Locate the cell with the specified text and output its (x, y) center coordinate. 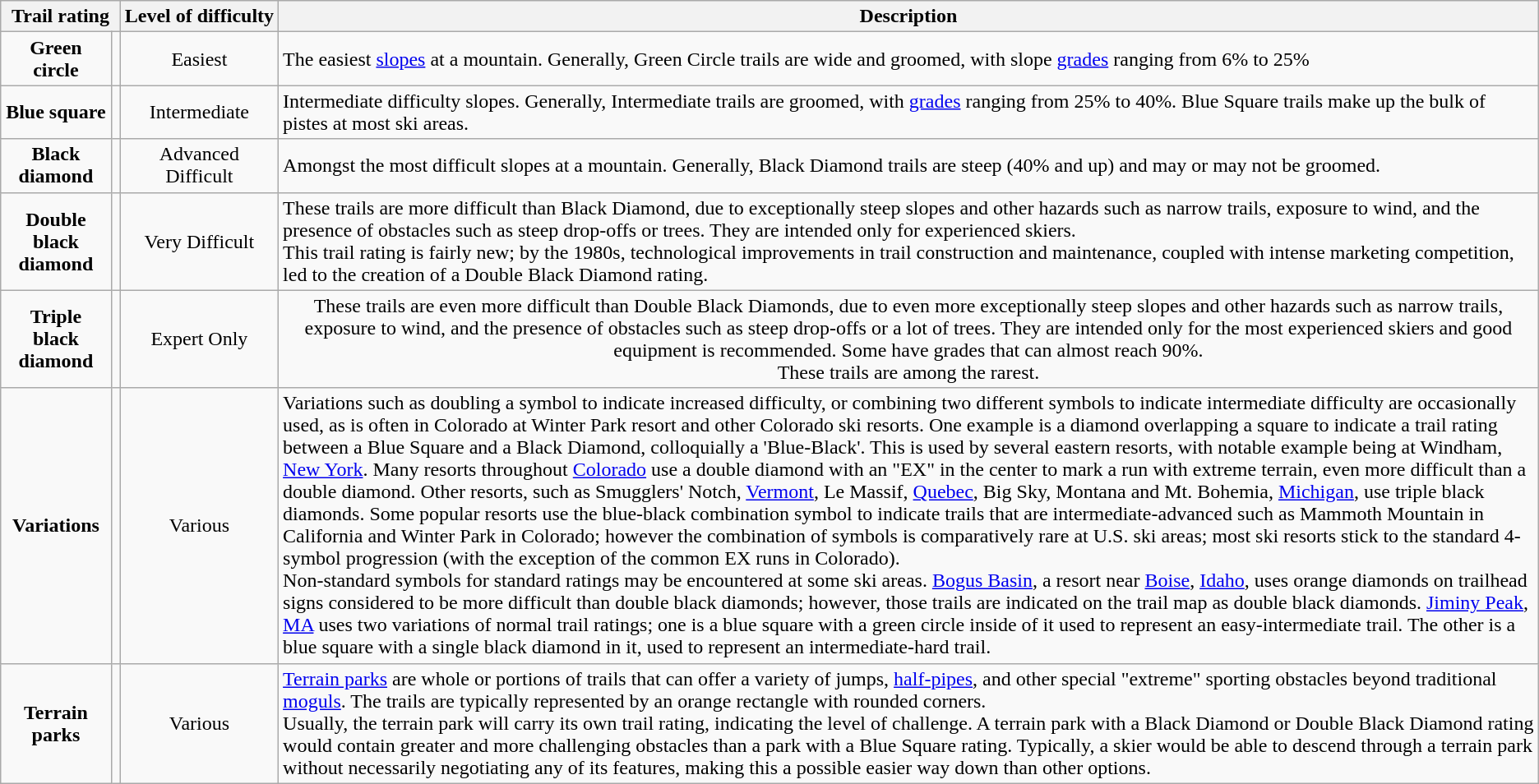
Expert Only (199, 339)
Level of difficulty (199, 16)
Intermediate (199, 112)
Black diamond (56, 166)
The easiest slopes at a mountain. Generally, Green Circle trails are wide and groomed, with slope grades ranging from 6% to 25% (909, 59)
Description (909, 16)
Green circle (56, 59)
Trail rating (61, 16)
Amongst the most difficult slopes at a mountain. Generally, Black Diamond trails are steep (40% and up) and may or may not be groomed. (909, 166)
AdvancedDifficult (199, 166)
Easiest (199, 59)
Blue square (56, 112)
Terrain parks (56, 723)
Triple black diamond (56, 339)
Variations (56, 526)
Double black diamond (56, 242)
Very Difficult (199, 242)
